Provide the (x, y) coordinate of the cell's center where the given text is located.  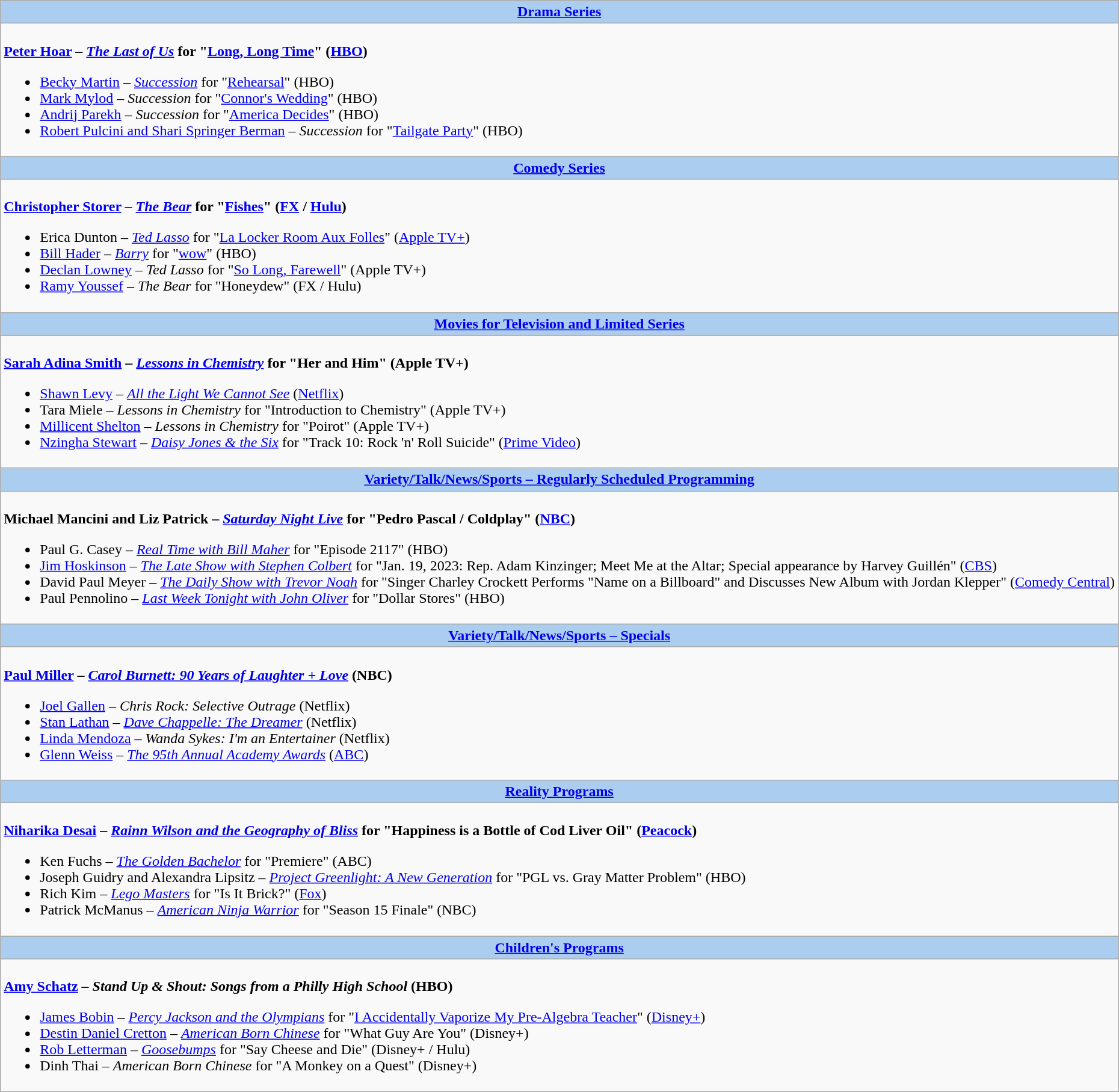
Variety/Talk/News/Sports – Regularly Scheduled Programming (559, 480)
Drama Series (559, 12)
Comedy Series (559, 168)
Movies for Television and Limited Series (559, 324)
Variety/Talk/News/Sports – Specials (559, 635)
Children's Programs (559, 948)
Reality Programs (559, 791)
